Return the (X, Y) coordinate for the center point of the cell that contains the specified text.  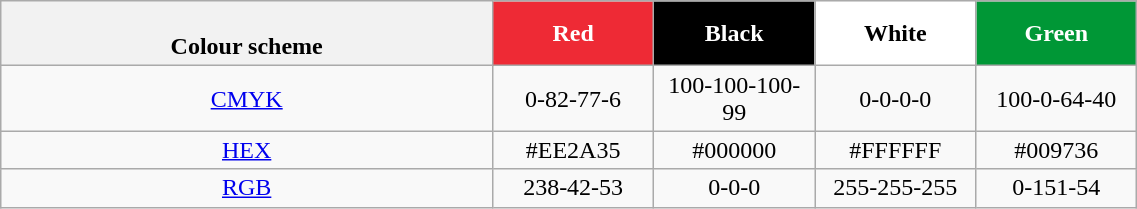
#000000 (734, 150)
Red (574, 34)
100-0-64-40 (1056, 98)
0-0-0 (734, 188)
RGB (247, 188)
#EE2A35 (574, 150)
0-82-77-6 (574, 98)
Colour scheme (247, 34)
0-0-0-0 (896, 98)
255-255-255 (896, 188)
0-151-54 (1056, 188)
#009736 (1056, 150)
Green (1056, 34)
#FFFFFF (896, 150)
238-42-53 (574, 188)
HEX (247, 150)
White (896, 34)
Black (734, 34)
CMYK (247, 98)
100-100-100-99 (734, 98)
